Capture the cell that displays the provided text and extract its (x, y) central coordinate. 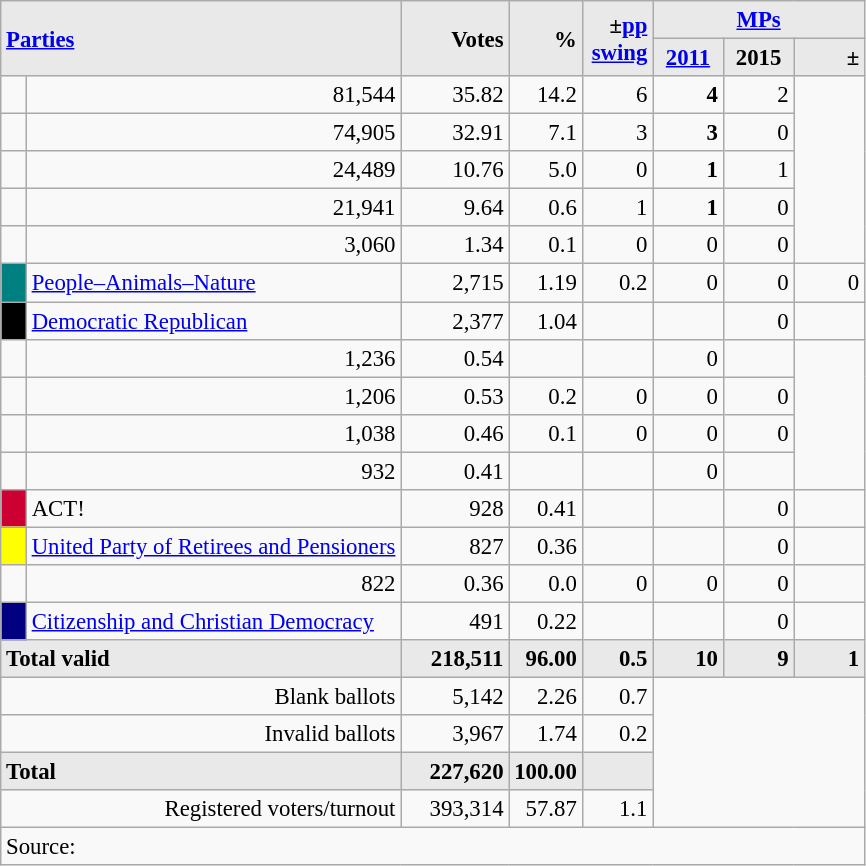
24,489 (213, 170)
Invalid ballots (201, 734)
393,314 (455, 809)
1,038 (213, 433)
Source: (433, 847)
Registered voters/turnout (201, 809)
0.5 (618, 659)
822 (213, 584)
% (546, 38)
4 (688, 95)
21,941 (213, 208)
1.74 (546, 734)
100.00 (546, 772)
Votes (455, 38)
227,620 (455, 772)
0.6 (546, 208)
±pp swing (618, 38)
5,142 (455, 697)
0.54 (455, 358)
928 (455, 509)
Blank ballots (201, 697)
Parties (201, 38)
0.0 (546, 584)
827 (455, 546)
2011 (688, 58)
Citizenship and Christian Democracy (213, 621)
0.46 (455, 433)
3,060 (213, 245)
0.7 (618, 697)
74,905 (213, 133)
Democratic Republican (213, 321)
1.04 (546, 321)
2.26 (546, 697)
MPs (759, 20)
Total (201, 772)
96.00 (546, 659)
3,967 (455, 734)
Total valid (201, 659)
10 (688, 659)
81,544 (213, 95)
5.0 (546, 170)
1,236 (213, 358)
491 (455, 621)
32.91 (455, 133)
35.82 (455, 95)
7.1 (546, 133)
2015 (758, 58)
0.53 (455, 396)
People–Animals–Nature (213, 283)
9 (758, 659)
9.64 (455, 208)
6 (618, 95)
2 (758, 95)
1.34 (455, 245)
1.19 (546, 283)
14.2 (546, 95)
1.1 (618, 809)
2,715 (455, 283)
10.76 (455, 170)
218,511 (455, 659)
57.87 (546, 809)
0.22 (546, 621)
United Party of Retirees and Pensioners (213, 546)
2,377 (455, 321)
1,206 (213, 396)
± (830, 58)
932 (213, 471)
ACT! (213, 509)
